Return [x, y] of the center of cell containing provided text 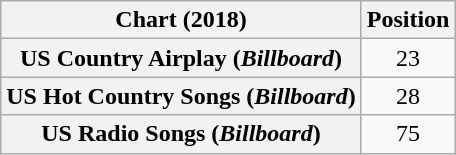
75 [408, 134]
Position [408, 20]
US Country Airplay (Billboard) [181, 58]
US Radio Songs (Billboard) [181, 134]
Chart (2018) [181, 20]
28 [408, 96]
23 [408, 58]
US Hot Country Songs (Billboard) [181, 96]
